Determine the [x, y] coordinate at the center of the cell enclosing the given text.  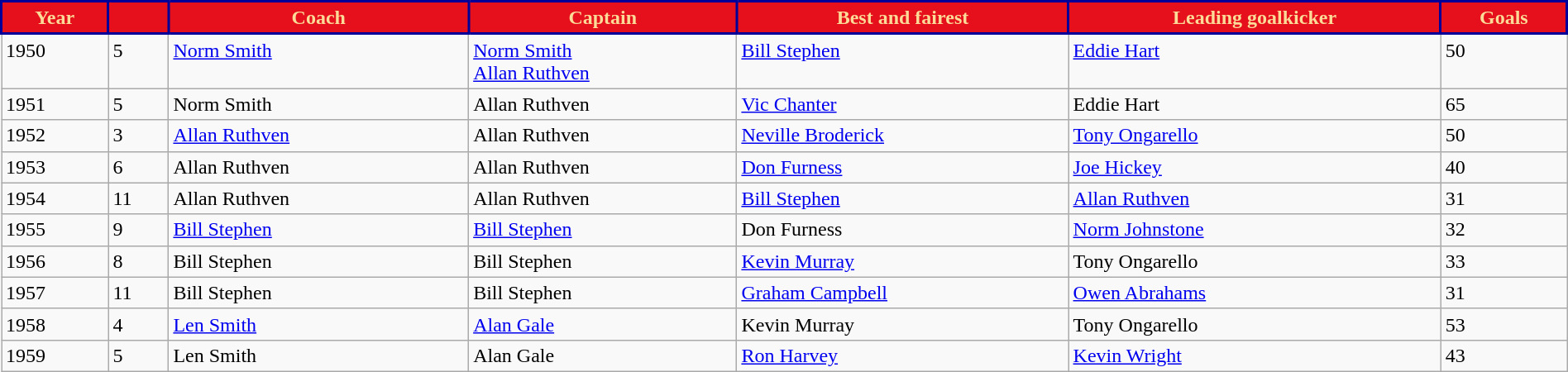
33 [1503, 261]
8 [139, 261]
1952 [55, 136]
Goals [1503, 18]
Joe Hickey [1255, 167]
1958 [55, 324]
1955 [55, 230]
1954 [55, 198]
Graham Campbell [903, 293]
Kevin Wright [1255, 355]
Vic Chanter [903, 104]
Best and fairest [903, 18]
1956 [55, 261]
1953 [55, 167]
1957 [55, 293]
43 [1503, 355]
53 [1503, 324]
Norm Johnstone [1255, 230]
1959 [55, 355]
40 [1503, 167]
6 [139, 167]
32 [1503, 230]
Captain [603, 18]
1951 [55, 104]
Leading goalkicker [1255, 18]
Year [55, 18]
Neville Broderick [903, 136]
Norm SmithAllan Ruthven [603, 61]
Owen Abrahams [1255, 293]
1950 [55, 61]
4 [139, 324]
65 [1503, 104]
9 [139, 230]
Coach [319, 18]
3 [139, 136]
Ron Harvey [903, 355]
